Capture the cell that displays the provided text and extract its [X, Y] central coordinate. 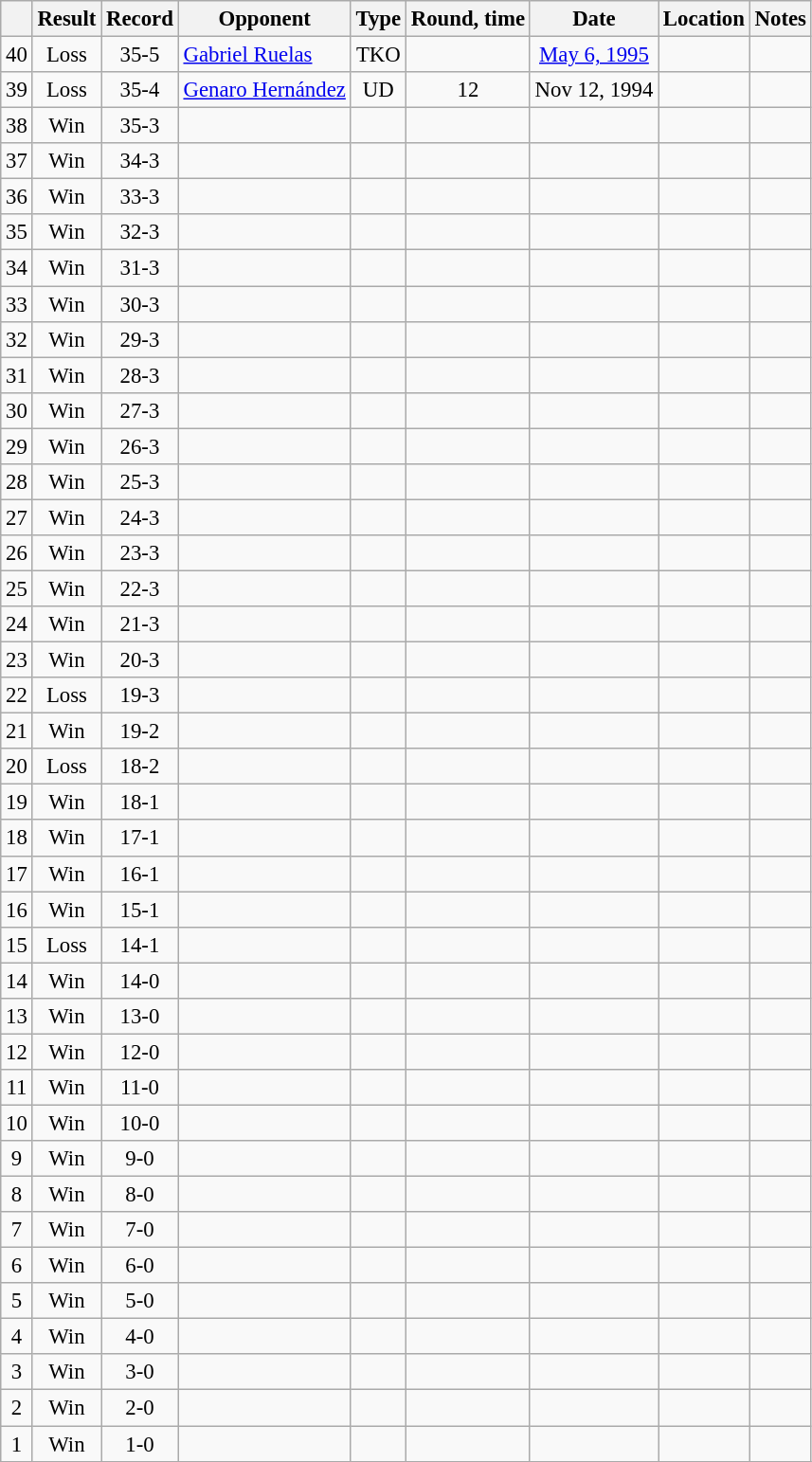
Round, time [468, 19]
6 [17, 1266]
39 [17, 90]
3-0 [140, 1373]
35-4 [140, 90]
1-0 [140, 1444]
29-3 [140, 339]
31 [17, 375]
35-3 [140, 126]
Type [378, 19]
28 [17, 482]
15 [17, 945]
9-0 [140, 1159]
40 [17, 55]
19-3 [140, 695]
Location [705, 19]
18-2 [140, 767]
32 [17, 339]
15-1 [140, 910]
Gabriel Ruelas [264, 55]
1 [17, 1444]
8 [17, 1195]
21-3 [140, 624]
31-3 [140, 268]
25 [17, 588]
18 [17, 839]
36 [17, 197]
22 [17, 695]
14 [17, 981]
2 [17, 1408]
24 [17, 624]
26 [17, 553]
11-0 [140, 1088]
5-0 [140, 1301]
16 [17, 910]
26-3 [140, 446]
22-3 [140, 588]
32-3 [140, 232]
Date [593, 19]
10-0 [140, 1123]
33 [17, 304]
20-3 [140, 660]
8-0 [140, 1195]
23 [17, 660]
5 [17, 1301]
7 [17, 1230]
28-3 [140, 375]
27 [17, 517]
Genaro Hernández [264, 90]
21 [17, 731]
12-0 [140, 1052]
13 [17, 1017]
Result [66, 19]
14-1 [140, 945]
33-3 [140, 197]
2-0 [140, 1408]
19 [17, 803]
9 [17, 1159]
35-5 [140, 55]
23-3 [140, 553]
25-3 [140, 482]
6-0 [140, 1266]
Notes [781, 19]
13-0 [140, 1017]
17 [17, 874]
Opponent [264, 19]
16-1 [140, 874]
34-3 [140, 161]
Nov 12, 1994 [593, 90]
29 [17, 446]
30 [17, 410]
UD [378, 90]
37 [17, 161]
27-3 [140, 410]
38 [17, 126]
Record [140, 19]
17-1 [140, 839]
10 [17, 1123]
20 [17, 767]
18-1 [140, 803]
4-0 [140, 1337]
24-3 [140, 517]
7-0 [140, 1230]
14-0 [140, 981]
35 [17, 232]
19-2 [140, 731]
11 [17, 1088]
30-3 [140, 304]
TKO [378, 55]
May 6, 1995 [593, 55]
4 [17, 1337]
3 [17, 1373]
34 [17, 268]
